From the cell containing the given text, extract its center point as [X, Y] coordinate. 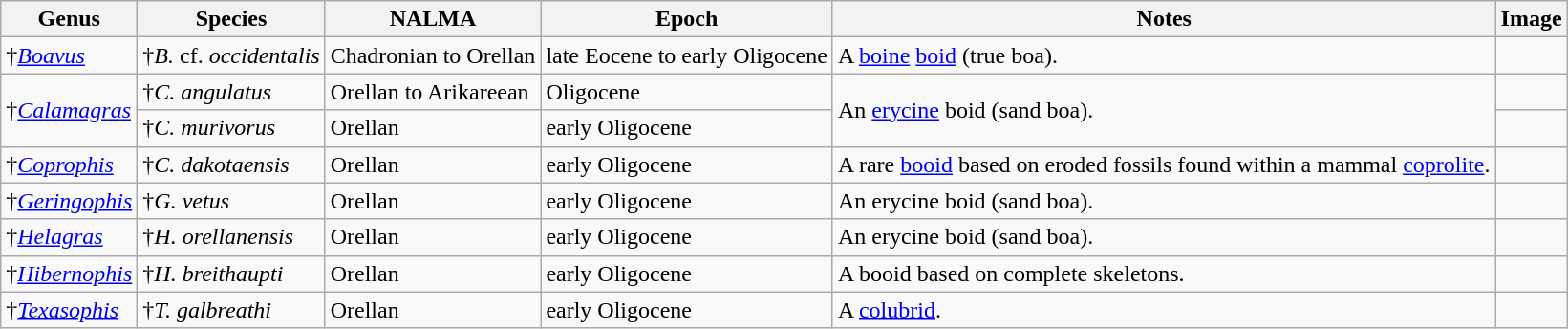
Genus [69, 19]
†T. galbreathi [231, 310]
†B. cf. occidentalis [231, 55]
Image [1531, 19]
Chadronian to Orellan [433, 55]
†Hibernophis [69, 274]
Notes [1164, 19]
†Calamagras [69, 110]
late Eocene to early Oligocene [687, 55]
Species [231, 19]
†C. murivorus [231, 128]
†H. breithaupti [231, 274]
†Geringophis [69, 201]
†Coprophis [69, 164]
Oligocene [687, 92]
†G. vetus [231, 201]
†Boavus [69, 55]
†C. dakotaensis [231, 164]
A colubrid. [1164, 310]
A booid based on complete skeletons. [1164, 274]
NALMA [433, 19]
†Texasophis [69, 310]
Epoch [687, 19]
†C. angulatus [231, 92]
A rare booid based on eroded fossils found within a mammal coprolite. [1164, 164]
A boine boid (true boa). [1164, 55]
Orellan to Arikareean [433, 92]
†H. orellanensis [231, 237]
†Helagras [69, 237]
